Detect which cell encompasses the target text, then output its [x, y] center coordinate. 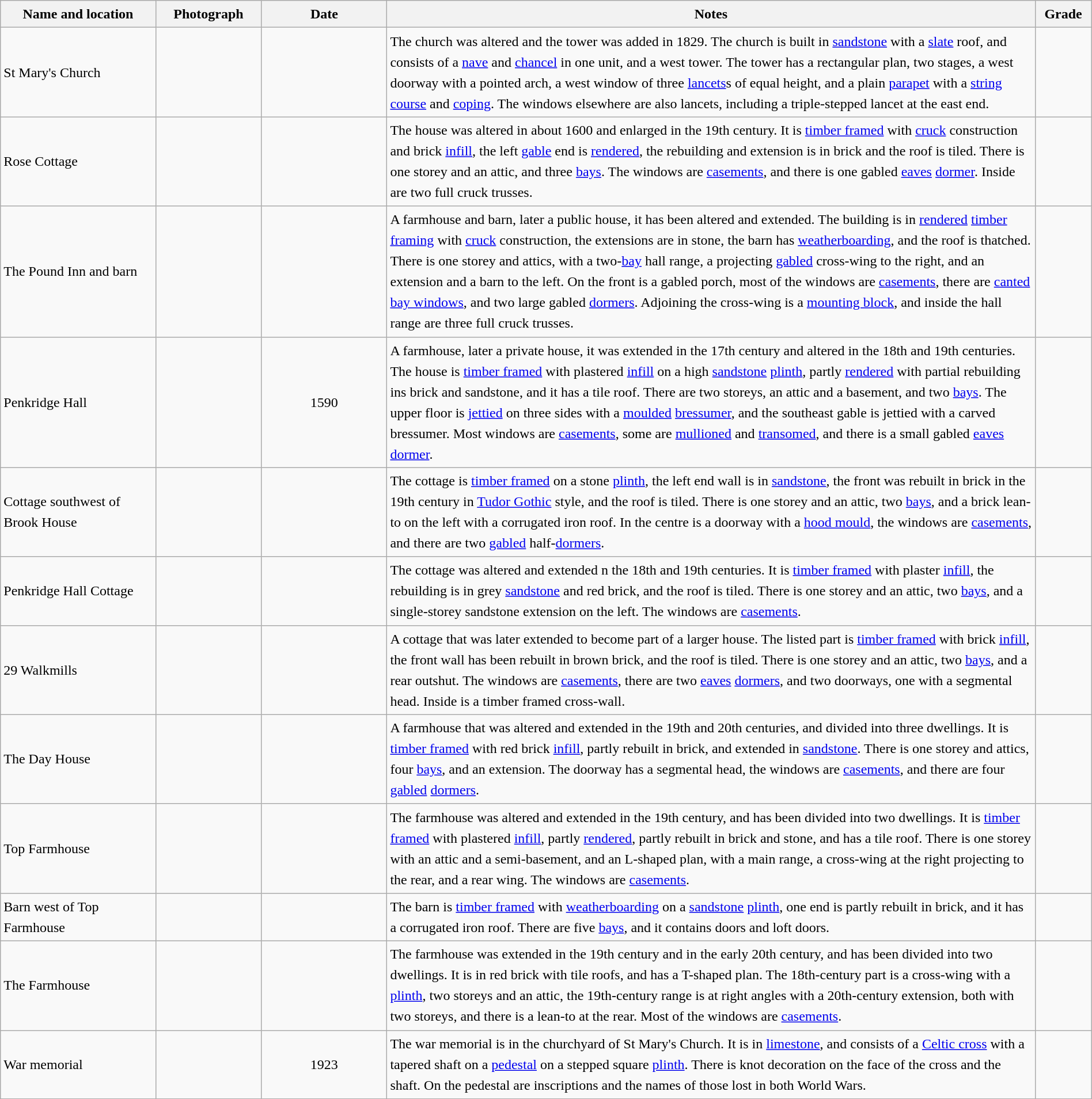
1590 [324, 402]
Penkridge Hall Cottage [78, 591]
1923 [324, 1065]
Notes [711, 14]
Date [324, 14]
Photograph [208, 14]
Penkridge Hall [78, 402]
The Pound Inn and barn [78, 272]
War memorial [78, 1065]
Top Farmhouse [78, 849]
The Day House [78, 759]
Name and location [78, 14]
29 Walkmills [78, 670]
St Mary's Church [78, 73]
Barn west of Top Farmhouse [78, 917]
Rose Cottage [78, 161]
The Farmhouse [78, 986]
Cottage southwest of Brook House [78, 512]
Grade [1063, 14]
